From the cell containing the given text, extract its center point as [X, Y] coordinate. 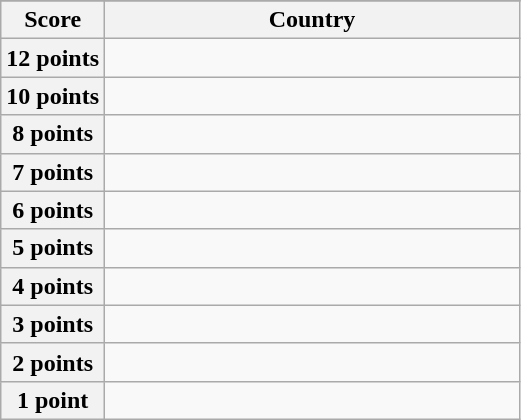
Country [312, 20]
4 points [53, 286]
2 points [53, 362]
12 points [53, 58]
5 points [53, 248]
Score [53, 20]
8 points [53, 134]
6 points [53, 210]
3 points [53, 324]
10 points [53, 96]
7 points [53, 172]
1 point [53, 400]
